Extract the (X, Y) coordinate from the center of the cell holding the provided text.  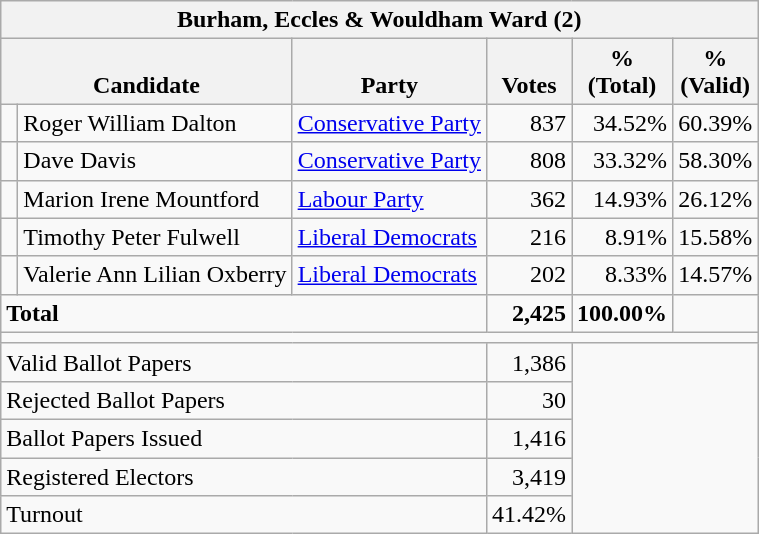
30 (528, 400)
Dave Davis (155, 161)
Votes (528, 72)
808 (528, 161)
1,416 (528, 438)
58.30% (716, 161)
Timothy Peter Fulwell (155, 237)
8.33% (622, 275)
14.93% (622, 199)
362 (528, 199)
Marion Irene Mountford (155, 199)
1,386 (528, 362)
41.42% (528, 515)
216 (528, 237)
15.58% (716, 237)
Labour Party (389, 199)
202 (528, 275)
Turnout (244, 515)
Total (244, 313)
14.57% (716, 275)
60.39% (716, 123)
33.32% (622, 161)
%(Valid) (716, 72)
3,419 (528, 477)
34.52% (622, 123)
8.91% (622, 237)
Burham, Eccles & Wouldham Ward (2) (380, 20)
2,425 (528, 313)
100.00% (622, 313)
Party (389, 72)
Candidate (146, 72)
26.12% (716, 199)
Ballot Papers Issued (244, 438)
Valid Ballot Papers (244, 362)
Rejected Ballot Papers (244, 400)
837 (528, 123)
Registered Electors (244, 477)
Valerie Ann Lilian Oxberry (155, 275)
Roger William Dalton (155, 123)
%(Total) (622, 72)
